Identify which cell holds the provided text, then report its (X, Y) central coordinate. 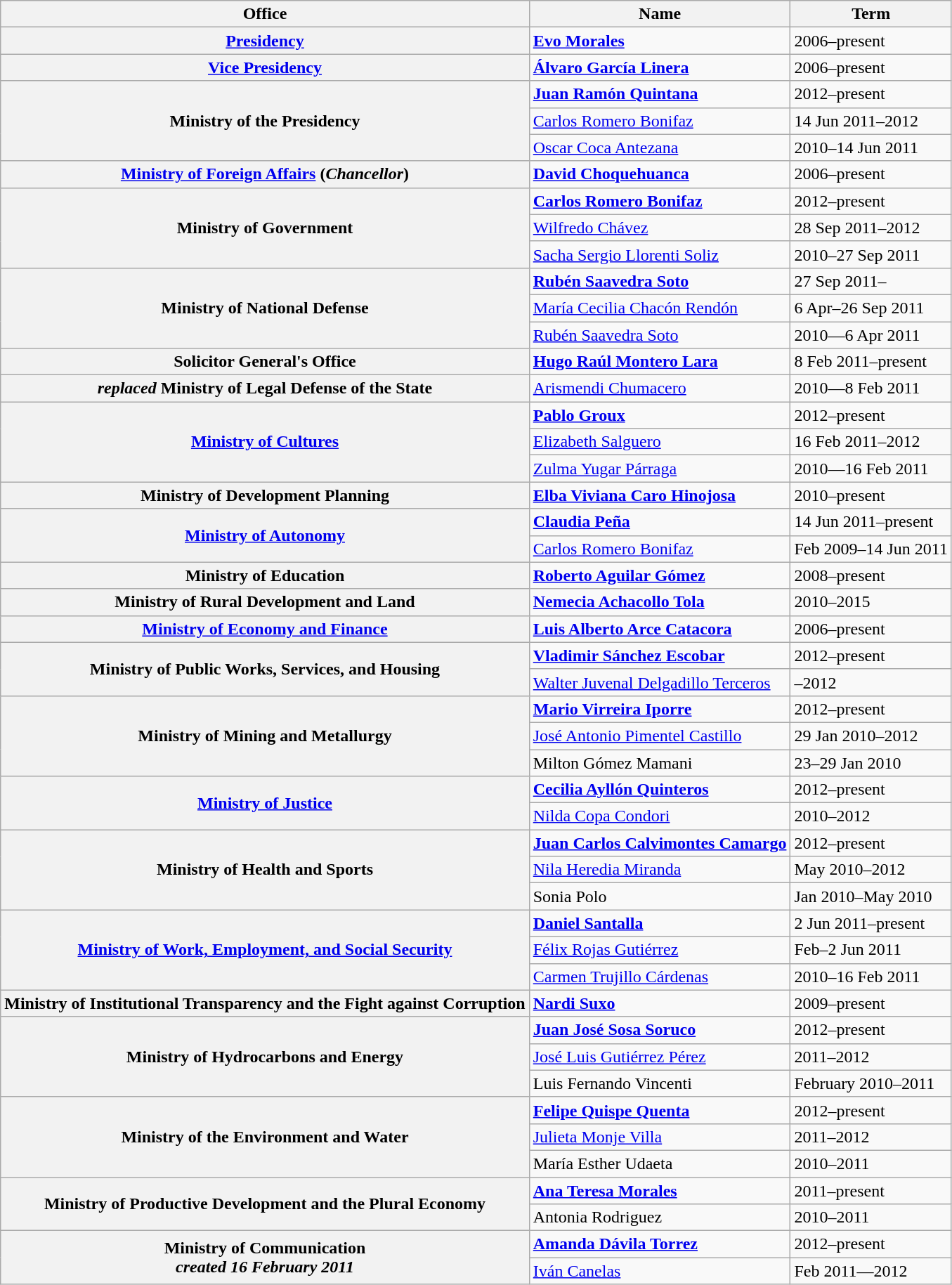
Feb 2009–14 Jun 2011 (871, 549)
Zulma Yugar Párraga (660, 469)
23–29 Jan 2010 (871, 762)
Ministry of Education (265, 575)
Ministry of Institutional Transparency and the Fight against Corruption (265, 1003)
–2012 (871, 682)
Ministry of Economy and Finance (265, 629)
Evo Morales (660, 41)
Ministry of Health and Sports (265, 870)
28 Sep 2011–2012 (871, 228)
27 Sep 2011– (871, 281)
Vladimir Sánchez Escobar (660, 655)
Luis Alberto Arce Catacora (660, 629)
Nila Heredia Miranda (660, 870)
Milton Gómez Mamani (660, 762)
Hugo Raúl Montero Lara (660, 362)
14 Jun 2011–present (871, 522)
2 Jun 2011–present (871, 923)
Ministry of Communicationcreated 16 February 2011 (265, 1258)
Juan Carlos Calvimontes Camargo (660, 843)
Julieta Monje Villa (660, 1137)
2010–2012 (871, 816)
replaced Ministry of Legal Defense of the State (265, 389)
2010–2015 (871, 602)
Ministry of Productive Development and the Plural Economy (265, 1204)
Roberto Aguilar Gómez (660, 575)
Carmen Trujillo Cárdenas (660, 977)
Antonia Rodriguez (660, 1218)
Solicitor General's Office (265, 362)
2010–16 Feb 2011 (871, 977)
Sonia Polo (660, 896)
José Antonio Pimentel Castillo (660, 736)
Juan José Sosa Soruco (660, 1030)
Arismendi Chumacero (660, 389)
Nemecia Achacollo Tola (660, 602)
14 Jun 2011–2012 (871, 121)
2010–14 Jun 2011 (871, 148)
Nilda Copa Condori (660, 816)
Felipe Quispe Quenta (660, 1110)
Ministry of Autonomy (265, 535)
Mario Virreira Iporre (660, 709)
Elizabeth Salguero (660, 442)
Cecilia Ayllón Quinteros (660, 790)
May 2010–2012 (871, 870)
Ministry of Public Works, Services, and Housing (265, 669)
Ministry of Rural Development and Land (265, 602)
Elba Viviana Caro Hinojosa (660, 495)
2011–present (871, 1191)
Amanda Dávila Torrez (660, 1244)
Oscar Coca Antezana (660, 148)
Álvaro García Linera (660, 67)
Wilfredo Chávez (660, 228)
Sacha Sergio Llorenti Soliz (660, 254)
Presidency (265, 41)
Ana Teresa Morales (660, 1191)
Office (265, 14)
David Choquehuanca (660, 174)
Feb 2011—2012 (871, 1271)
Ministry of the Presidency (265, 121)
Ministry of Hydrocarbons and Energy (265, 1057)
Name (660, 14)
Pablo Groux (660, 415)
José Luis Gutiérrez Pérez (660, 1057)
Ministry of Justice (265, 803)
2010—6 Apr 2011 (871, 335)
Nardi Suxo (660, 1003)
8 Feb 2011–present (871, 362)
María Cecilia Chacón Rendón (660, 308)
Ministry of National Defense (265, 308)
Ministry of Foreign Affairs (Chancellor) (265, 174)
Ministry of the Environment and Water (265, 1137)
6 Apr–26 Sep 2011 (871, 308)
Ministry of Mining and Metallurgy (265, 736)
Ministry of Government (265, 228)
Term (871, 14)
2010—16 Feb 2011 (871, 469)
2010—8 Feb 2011 (871, 389)
29 Jan 2010–2012 (871, 736)
María Esther Udaeta (660, 1163)
February 2010–2011 (871, 1083)
2010–present (871, 495)
Félix Rojas Gutiérrez (660, 950)
Walter Juvenal Delgadillo Terceros (660, 682)
2010–27 Sep 2011 (871, 254)
Daniel Santalla (660, 923)
Ministry of Development Planning (265, 495)
Juan Ramón Quintana (660, 94)
Luis Fernando Vincenti (660, 1083)
Feb–2 Jun 2011 (871, 950)
Jan 2010–May 2010 (871, 896)
Ministry of Work, Employment, and Social Security (265, 950)
Claudia Peña (660, 522)
16 Feb 2011–2012 (871, 442)
Iván Canelas (660, 1271)
2008–present (871, 575)
2009–present (871, 1003)
Vice Presidency (265, 67)
Ministry of Cultures (265, 442)
